Determine the (X, Y) coordinate at the center of the cell enclosing the given text.  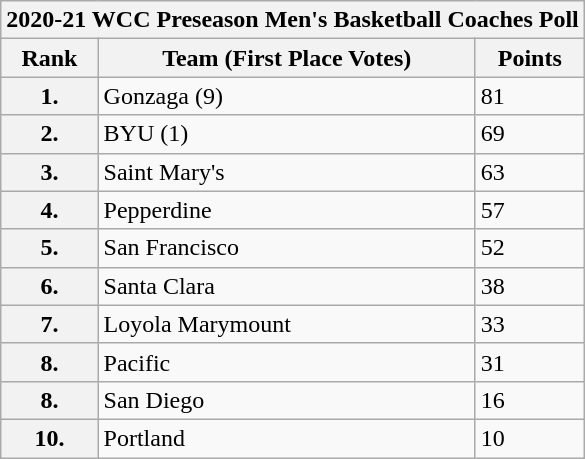
3. (50, 172)
69 (530, 134)
San Francisco (286, 248)
Portland (286, 438)
1. (50, 96)
7. (50, 324)
Pepperdine (286, 210)
Gonzaga (9) (286, 96)
Saint Mary's (286, 172)
31 (530, 362)
52 (530, 248)
5. (50, 248)
38 (530, 286)
Team (First Place Votes) (286, 58)
4. (50, 210)
16 (530, 400)
Pacific (286, 362)
Santa Clara (286, 286)
2. (50, 134)
San Diego (286, 400)
57 (530, 210)
10 (530, 438)
Rank (50, 58)
Points (530, 58)
33 (530, 324)
2020-21 WCC Preseason Men's Basketball Coaches Poll (293, 20)
Loyola Marymount (286, 324)
63 (530, 172)
6. (50, 286)
81 (530, 96)
BYU (1) (286, 134)
10. (50, 438)
